For the text-containing cell, return its midpoint in (X, Y) coordinate format. 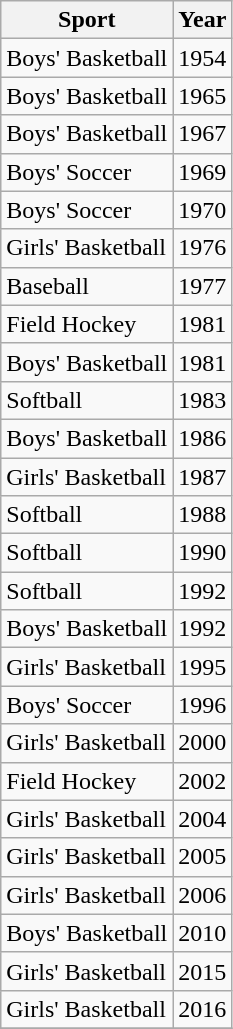
2016 (202, 1009)
1976 (202, 248)
1970 (202, 210)
1990 (202, 553)
2015 (202, 971)
2010 (202, 933)
1967 (202, 134)
2002 (202, 781)
1954 (202, 58)
1987 (202, 477)
1977 (202, 286)
2000 (202, 743)
1983 (202, 400)
1986 (202, 438)
1965 (202, 96)
1996 (202, 705)
Baseball (87, 286)
1969 (202, 172)
1988 (202, 515)
2006 (202, 895)
Year (202, 20)
1995 (202, 667)
2004 (202, 819)
Sport (87, 20)
2005 (202, 857)
